Output the [X, Y] coordinate of the center of the cell containing the given text.  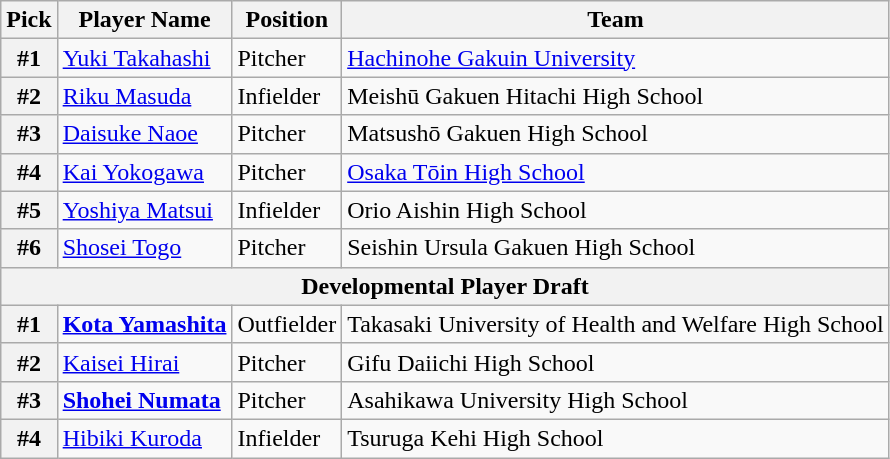
Hibiki Kuroda [144, 438]
Daisuke Naoe [144, 134]
Kaisei Hirai [144, 362]
Osaka Tōin High School [616, 172]
Kai Yokogawa [144, 172]
Riku Masuda [144, 96]
Meishū Gakuen Hitachi High School [616, 96]
Matsushō Gakuen High School [616, 134]
Shosei Togo [144, 248]
Seishin Ursula Gakuen High School [616, 248]
Developmental Player Draft [445, 286]
Yoshiya Matsui [144, 210]
Player Name [144, 20]
Takasaki University of Health and Welfare High School [616, 324]
Shohei Numata [144, 400]
Orio Aishin High School [616, 210]
#5 [29, 210]
Team [616, 20]
Hachinohe Gakuin University [616, 58]
Asahikawa University High School [616, 400]
Position [287, 20]
#6 [29, 248]
Gifu Daiichi High School [616, 362]
Outfielder [287, 324]
Pick [29, 20]
Kota Yamashita [144, 324]
Tsuruga Kehi High School [616, 438]
Yuki Takahashi [144, 58]
